Pinpoint the cell where the given text exists, returning its (x, y) midpoint coordinate. 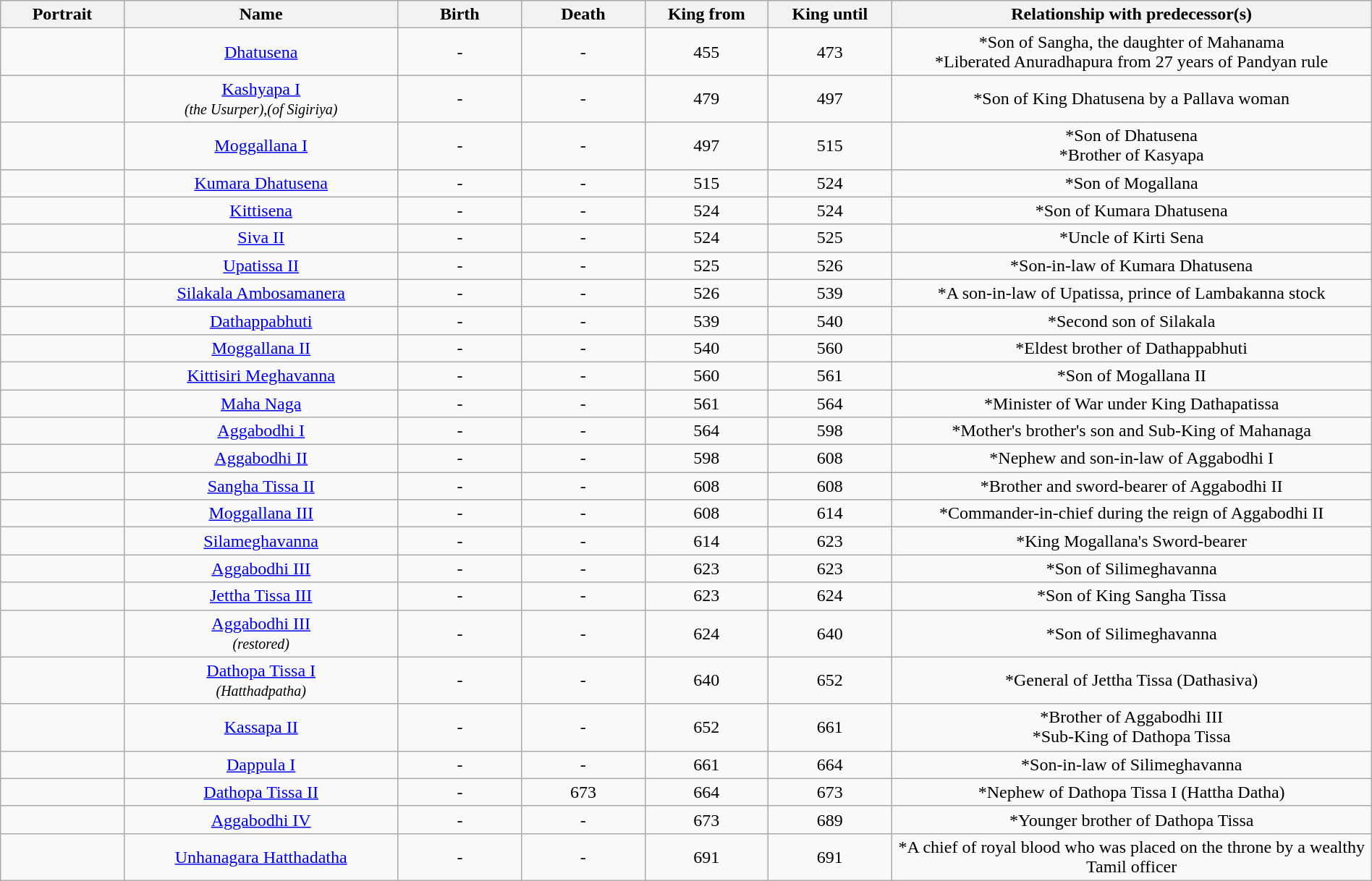
Kittisena (261, 210)
*Commander-in-chief during the reign of Aggabodhi II (1132, 514)
Jettha Tissa III (261, 596)
Aggabodhi II (261, 459)
*Nephew of Dathopa Tissa I (Hattha Datha) (1132, 792)
King until (830, 14)
*Nephew and son-in-law of Aggabodhi I (1132, 459)
Kashyapa I(the Usurper),(of Sigiriya) (261, 98)
*Son of Sangha, the daughter of Mahanama*Liberated Anuradhapura from 27 years of Pandyan rule (1132, 52)
Moggallana III (261, 514)
Dathappabhuti (261, 320)
King from (706, 14)
473 (830, 52)
Birth (460, 14)
Siva II (261, 238)
Name (261, 14)
Maha Naga (261, 403)
*Eldest brother of Dathappabhuti (1132, 348)
*Mother's brother's son and Sub-King of Mahanaga (1132, 431)
Aggabodhi III (261, 569)
Moggallana I (261, 146)
*Brother of Aggabodhi III*Sub-King of Dathopa Tissa (1132, 728)
Unhanagara Hatthadatha (261, 856)
Kassapa II (261, 728)
Upatissa II (261, 265)
689 (830, 820)
*Son-in-law of Silimeghavanna (1132, 765)
*Son of King Dhatusena by a Pallava woman (1132, 98)
Dhatusena (261, 52)
*Son-in-law of Kumara Dhatusena (1132, 265)
Sangha Tissa II (261, 486)
*Son of Mogallana II (1132, 375)
Death (583, 14)
*Son of Mogallana (1132, 183)
479 (706, 98)
Aggabodhi III(restored) (261, 634)
*Son of Dhatusena*Brother of Kasyapa (1132, 146)
Kittisiri Meghavanna (261, 375)
*King Mogallana's Sword-bearer (1132, 541)
455 (706, 52)
Dappula I (261, 765)
*Brother and sword-bearer of Aggabodhi II (1132, 486)
*Younger brother of Dathopa Tissa (1132, 820)
Silakala Ambosamanera (261, 293)
Silameghavanna (261, 541)
Kumara Dhatusena (261, 183)
Dathopa Tissa I(Hatthadpatha) (261, 680)
Portrait (62, 14)
*A chief of royal blood who was placed on the throne by a wealthy Tamil officer (1132, 856)
Dathopa Tissa II (261, 792)
Moggallana II (261, 348)
Aggabodhi I (261, 431)
*A son-in-law of Upatissa, prince of Lambakanna stock (1132, 293)
*Uncle of Kirti Sena (1132, 238)
Aggabodhi IV (261, 820)
*General of Jettha Tissa (Dathasiva) (1132, 680)
*Second son of Silakala (1132, 320)
*Minister of War under King Dathapatissa (1132, 403)
*Son of King Sangha Tissa (1132, 596)
*Son of Kumara Dhatusena (1132, 210)
Relationship with predecessor(s) (1132, 14)
